Capture the cell that displays the provided text and extract its [X, Y] central coordinate. 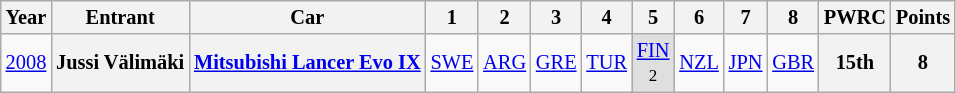
Year [26, 17]
2 [504, 17]
Car [307, 17]
2008 [26, 63]
GBR [793, 63]
Points [923, 17]
1 [452, 17]
JPN [746, 63]
TUR [606, 63]
5 [654, 17]
FIN2 [654, 63]
4 [606, 17]
Jussi Välimäki [120, 63]
GRE [556, 63]
3 [556, 17]
ARG [504, 63]
15th [855, 63]
PWRC [855, 17]
Mitsubishi Lancer Evo IX [307, 63]
6 [698, 17]
Entrant [120, 17]
SWE [452, 63]
NZL [698, 63]
7 [746, 17]
